Output the (x, y) coordinate of the center of the cell containing the given text.  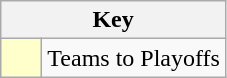
Teams to Playoffs (134, 58)
Key (114, 20)
